For the text-containing cell, return its midpoint in (x, y) coordinate format. 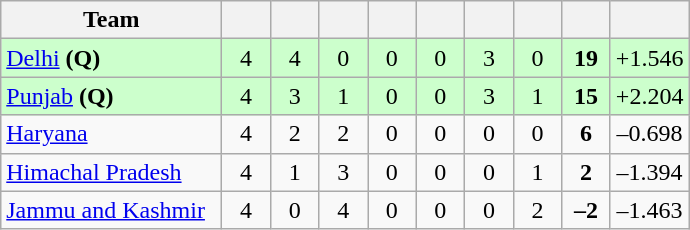
19 (586, 58)
15 (586, 96)
Himachal Pradesh (112, 172)
Jammu and Kashmir (112, 210)
Punjab (Q) (112, 96)
+1.546 (650, 58)
+2.204 (650, 96)
6 (586, 134)
Haryana (112, 134)
Delhi (Q) (112, 58)
Team (112, 20)
–1.463 (650, 210)
–2 (586, 210)
–1.394 (650, 172)
–0.698 (650, 134)
